Determine the (x, y) coordinate at the center of the cell enclosing the given text.  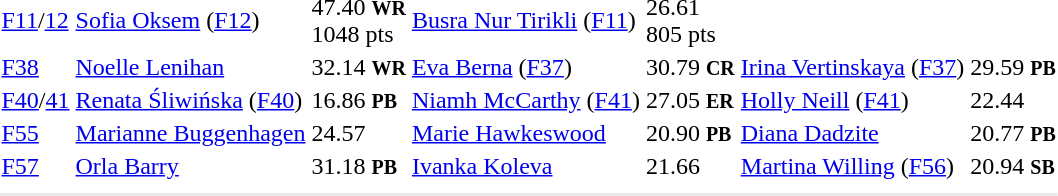
16.86 PB (358, 100)
Marie Hawkeswood (526, 133)
20.77 PB (1014, 133)
29.59 PB (1014, 67)
21.66 (690, 166)
22.44 (1014, 100)
31.18 PB (358, 166)
24.57 (358, 133)
F57 (36, 166)
F55 (36, 133)
Diana Dadzite (852, 133)
Noelle Lenihan (190, 67)
Marianne Buggenhagen (190, 133)
Orla Barry (190, 166)
Renata Śliwińska (F40) (190, 100)
F40/41 (36, 100)
30.79 CR (690, 67)
Eva Berna (F37) (526, 67)
F38 (36, 67)
27.05 ER (690, 100)
Niamh McCarthy (F41) (526, 100)
Ivanka Koleva (526, 166)
Holly Neill (F41) (852, 100)
Martina Willing (F56) (852, 166)
20.94 SB (1014, 166)
Irina Vertinskaya (F37) (852, 67)
20.90 PB (690, 133)
32.14 WR (358, 67)
